Extract the [X, Y] coordinate from the center of the cell holding the provided text.  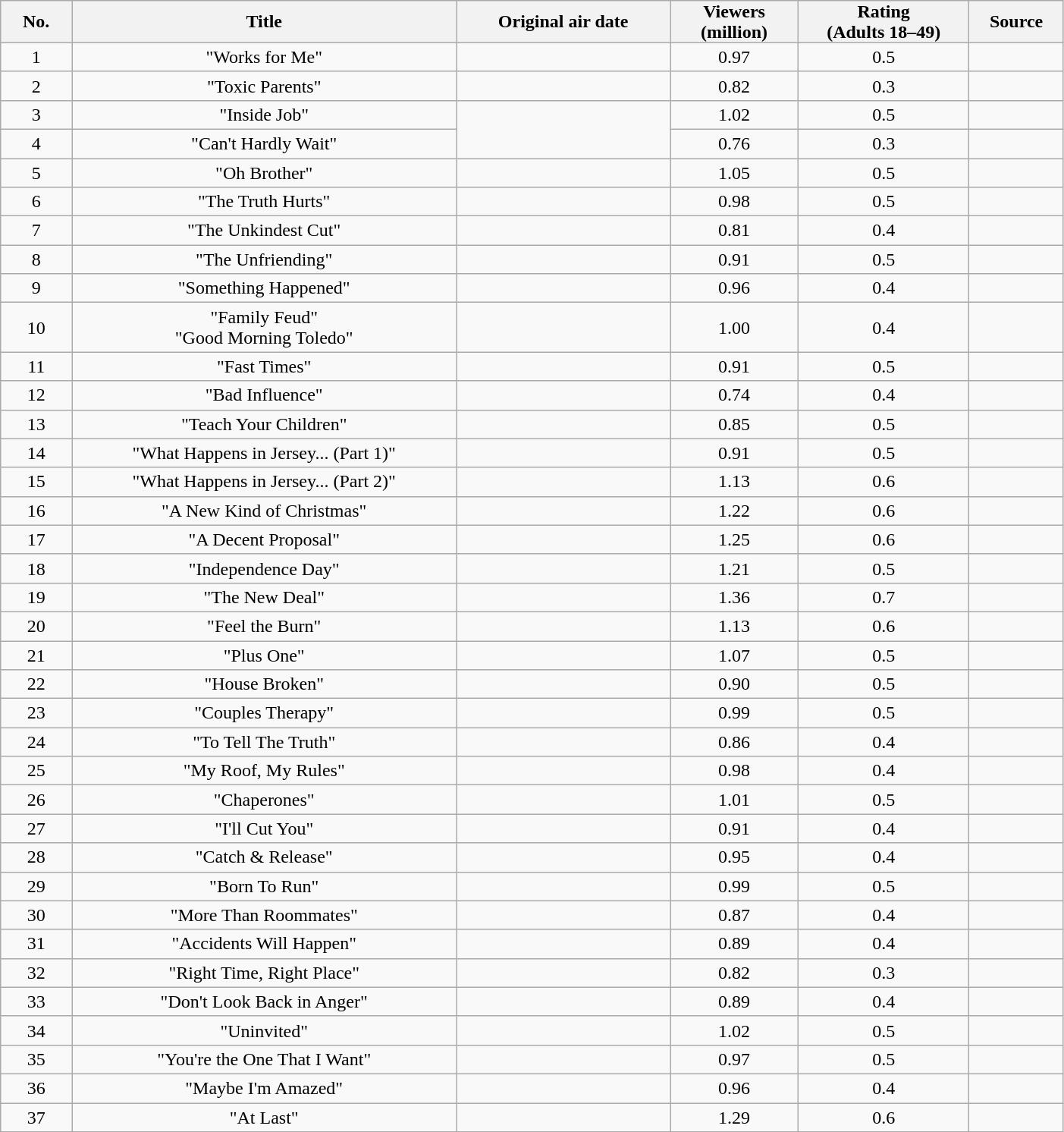
31 [36, 944]
"Something Happened" [264, 288]
15 [36, 482]
"Teach Your Children" [264, 424]
Title [264, 22]
Viewers(million) [734, 22]
1.22 [734, 511]
"A New Kind of Christmas" [264, 511]
18 [36, 568]
9 [36, 288]
"Independence Day" [264, 568]
0.76 [734, 143]
11 [36, 366]
0.74 [734, 395]
0.85 [734, 424]
"Catch & Release" [264, 857]
28 [36, 857]
6 [36, 202]
0.87 [734, 915]
34 [36, 1030]
"More Than Roommates" [264, 915]
Rating(Adults 18–49) [884, 22]
"My Roof, My Rules" [264, 771]
0.81 [734, 231]
30 [36, 915]
21 [36, 655]
"Bad Influence" [264, 395]
13 [36, 424]
1.00 [734, 328]
"You're the One That I Want" [264, 1059]
24 [36, 742]
27 [36, 829]
4 [36, 143]
0.7 [884, 597]
2 [36, 86]
16 [36, 511]
"Born To Run" [264, 886]
"To Tell The Truth" [264, 742]
Original air date [563, 22]
No. [36, 22]
14 [36, 453]
"Accidents Will Happen" [264, 944]
23 [36, 713]
20 [36, 626]
"Family Feud""Good Morning Toledo" [264, 328]
"Works for Me" [264, 57]
"Uninvited" [264, 1030]
"What Happens in Jersey... (Part 1)" [264, 453]
26 [36, 800]
32 [36, 973]
10 [36, 328]
"Can't Hardly Wait" [264, 143]
"Don't Look Back in Anger" [264, 1002]
19 [36, 597]
36 [36, 1088]
0.86 [734, 742]
"Feel the Burn" [264, 626]
1.29 [734, 1118]
"I'll Cut You" [264, 829]
22 [36, 684]
25 [36, 771]
12 [36, 395]
"Oh Brother" [264, 172]
"What Happens in Jersey... (Part 2)" [264, 482]
1.21 [734, 568]
1.25 [734, 539]
"Inside Job" [264, 115]
33 [36, 1002]
"The New Deal" [264, 597]
29 [36, 886]
1.05 [734, 172]
"Plus One" [264, 655]
8 [36, 259]
"The Unkindest Cut" [264, 231]
7 [36, 231]
17 [36, 539]
"House Broken" [264, 684]
37 [36, 1118]
"Fast Times" [264, 366]
0.95 [734, 857]
"Right Time, Right Place" [264, 973]
0.90 [734, 684]
5 [36, 172]
1.01 [734, 800]
1 [36, 57]
1.36 [734, 597]
"The Unfriending" [264, 259]
"At Last" [264, 1118]
"Maybe I'm Amazed" [264, 1088]
"Toxic Parents" [264, 86]
3 [36, 115]
35 [36, 1059]
"Couples Therapy" [264, 713]
"The Truth Hurts" [264, 202]
1.07 [734, 655]
"Chaperones" [264, 800]
"A Decent Proposal" [264, 539]
Source [1016, 22]
